Find where the given text appears and provide that cell's center as [x, y] coordinate. 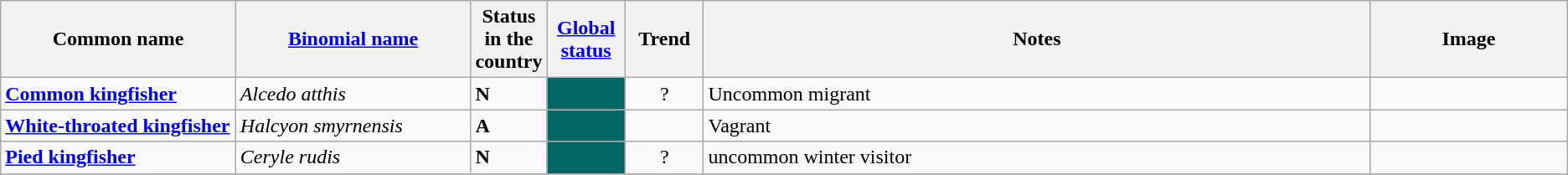
uncommon winter visitor [1037, 157]
Uncommon migrant [1037, 94]
Binomial name [353, 39]
Notes [1037, 39]
Vagrant [1037, 126]
Global status [586, 39]
Pied kingfisher [119, 157]
A [509, 126]
Halcyon smyrnensis [353, 126]
Trend [664, 39]
Image [1469, 39]
Common name [119, 39]
Alcedo atthis [353, 94]
White-throated kingfisher [119, 126]
Ceryle rudis [353, 157]
Common kingfisher [119, 94]
Status in the country [509, 39]
